Capture the cell that displays the provided text and extract its (X, Y) central coordinate. 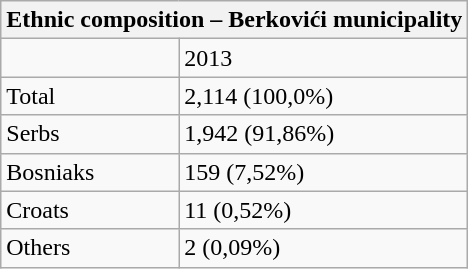
2013 (324, 58)
Ethnic composition – Berkovići municipality (234, 20)
2,114 (100,0%) (324, 96)
1,942 (91,86%) (324, 134)
Croats (90, 210)
Bosniaks (90, 172)
159 (7,52%) (324, 172)
Others (90, 248)
11 (0,52%) (324, 210)
Serbs (90, 134)
Total (90, 96)
2 (0,09%) (324, 248)
